Determine the [X, Y] coordinate at the center of the cell enclosing the given text.  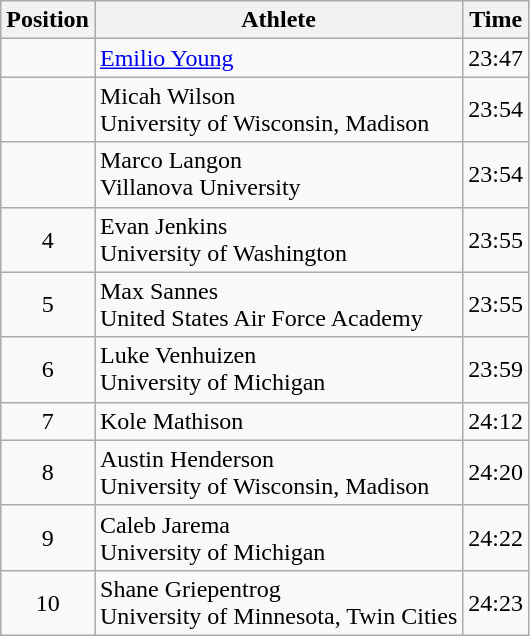
Marco Langon Villanova University [278, 174]
Athlete [278, 20]
24:20 [496, 472]
8 [48, 472]
Evan Jenkins University of Washington [278, 240]
Kole Mathison [278, 421]
4 [48, 240]
Position [48, 20]
5 [48, 304]
7 [48, 421]
Luke Venhuizen University of Michigan [278, 370]
Austin Henderson University of Wisconsin, Madison [278, 472]
24:22 [496, 538]
23:59 [496, 370]
24:12 [496, 421]
23:47 [496, 58]
9 [48, 538]
10 [48, 602]
Time [496, 20]
Micah Wilson University of Wisconsin, Madison [278, 110]
6 [48, 370]
24:23 [496, 602]
Caleb Jarema University of Michigan [278, 538]
Emilio Young [278, 58]
Max Sannes United States Air Force Academy [278, 304]
Shane Griepentrog University of Minnesota, Twin Cities [278, 602]
